Provide the (x, y) coordinate of the cell's center where the given text is located.  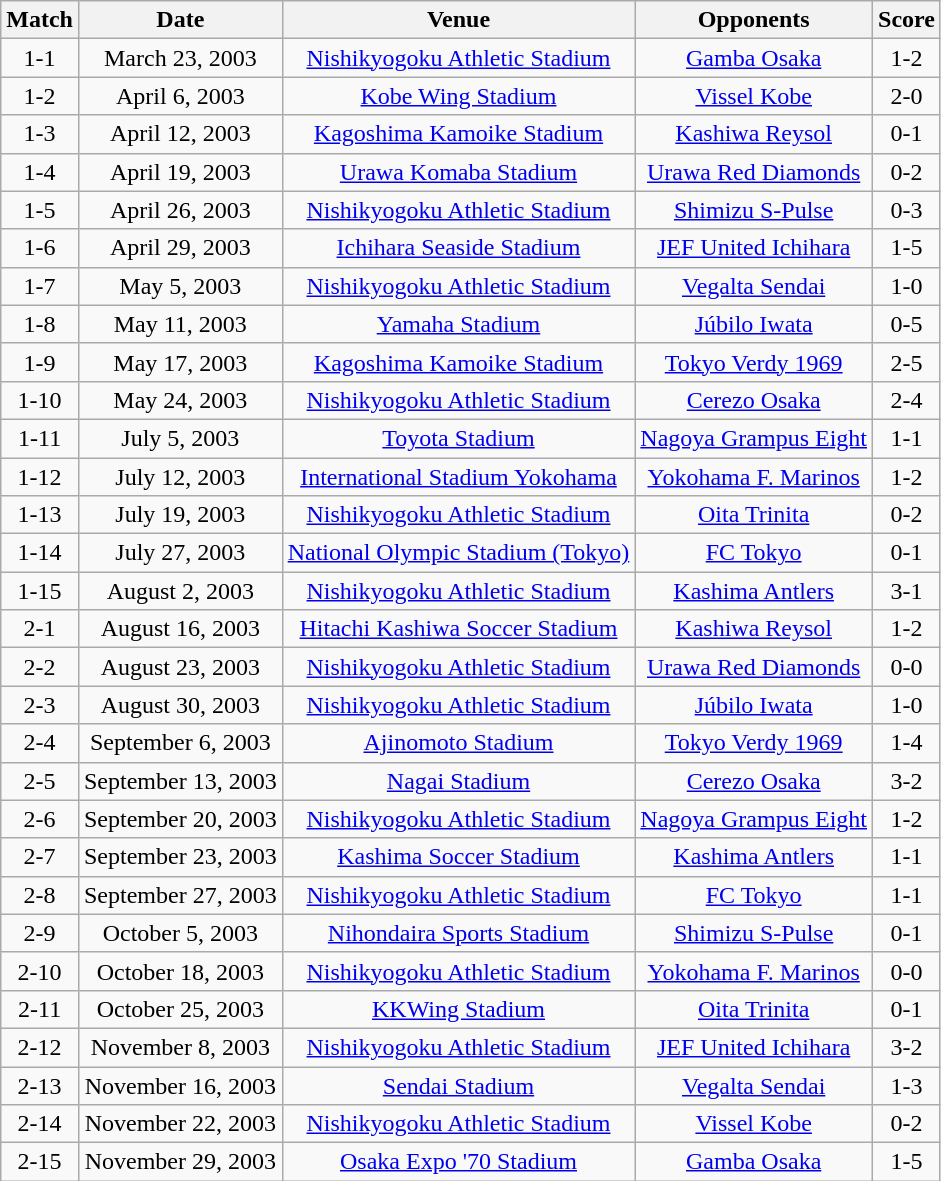
Toyota Stadium (458, 438)
Yamaha Stadium (458, 324)
1-13 (40, 515)
July 19, 2003 (180, 515)
November 29, 2003 (180, 1162)
May 17, 2003 (180, 362)
July 5, 2003 (180, 438)
September 23, 2003 (180, 857)
Score (907, 20)
0-3 (907, 210)
2-12 (40, 1047)
2-10 (40, 971)
2-15 (40, 1162)
2-1 (40, 629)
October 5, 2003 (180, 933)
Nihondaira Sports Stadium (458, 933)
1-8 (40, 324)
2-0 (907, 96)
Ajinomoto Stadium (458, 743)
April 29, 2003 (180, 248)
August 16, 2003 (180, 629)
2-8 (40, 895)
2-14 (40, 1124)
2-13 (40, 1085)
KKWing Stadium (458, 1009)
International Stadium Yokohama (458, 477)
1-7 (40, 286)
1-9 (40, 362)
October 25, 2003 (180, 1009)
August 30, 2003 (180, 705)
May 5, 2003 (180, 286)
Nagai Stadium (458, 781)
November 8, 2003 (180, 1047)
Kobe Wing Stadium (458, 96)
August 2, 2003 (180, 591)
April 26, 2003 (180, 210)
July 27, 2003 (180, 553)
November 16, 2003 (180, 1085)
August 23, 2003 (180, 667)
National Olympic Stadium (Tokyo) (458, 553)
October 18, 2003 (180, 971)
Osaka Expo '70 Stadium (458, 1162)
Hitachi Kashiwa Soccer Stadium (458, 629)
1-6 (40, 248)
2-7 (40, 857)
September 20, 2003 (180, 819)
April 19, 2003 (180, 172)
2-2 (40, 667)
May 11, 2003 (180, 324)
Sendai Stadium (458, 1085)
1-15 (40, 591)
Kashima Soccer Stadium (458, 857)
September 6, 2003 (180, 743)
Ichihara Seaside Stadium (458, 248)
1-10 (40, 400)
September 13, 2003 (180, 781)
Date (180, 20)
1-14 (40, 553)
April 12, 2003 (180, 134)
1-12 (40, 477)
1-11 (40, 438)
2-11 (40, 1009)
0-5 (907, 324)
November 22, 2003 (180, 1124)
May 24, 2003 (180, 400)
September 27, 2003 (180, 895)
2-3 (40, 705)
Urawa Komaba Stadium (458, 172)
April 6, 2003 (180, 96)
3-1 (907, 591)
Match (40, 20)
July 12, 2003 (180, 477)
2-9 (40, 933)
Venue (458, 20)
March 23, 2003 (180, 58)
Opponents (754, 20)
2-6 (40, 819)
